Output the [x, y] coordinate of the center of the cell containing the given text.  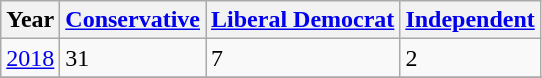
31 [133, 58]
Year [30, 20]
Conservative [133, 20]
2018 [30, 58]
7 [303, 58]
Independent [470, 20]
Liberal Democrat [303, 20]
2 [470, 58]
